Provide the [X, Y] coordinate of the cell's center where the given text is located.  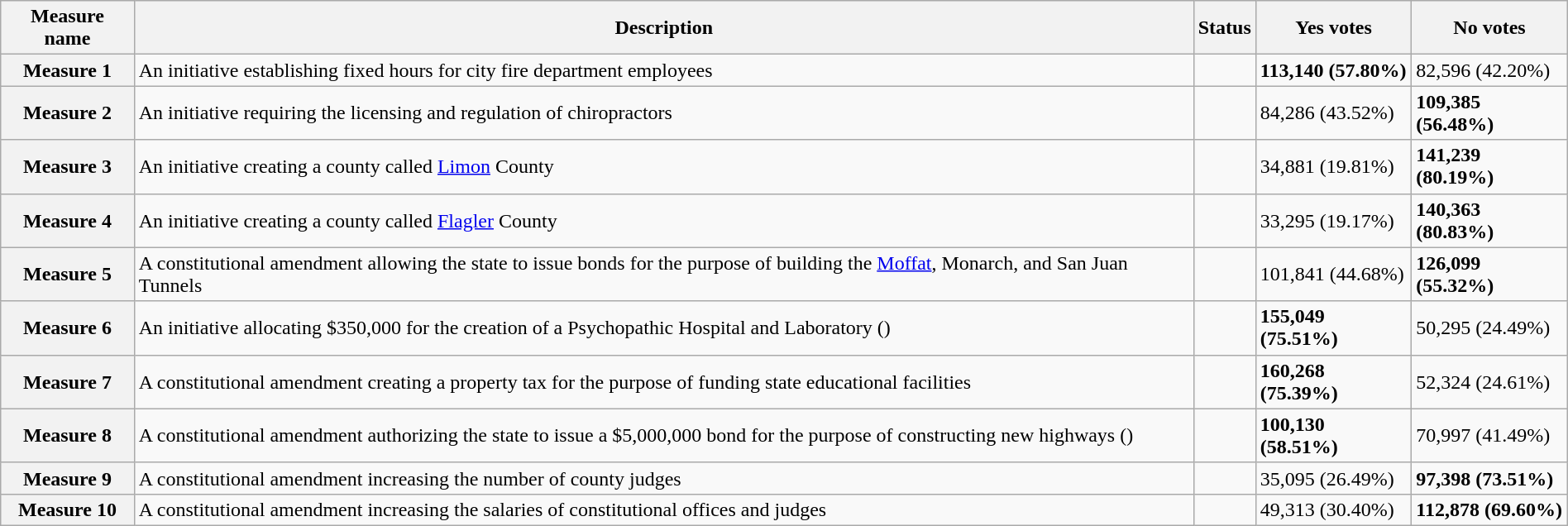
112,878 (69.60%) [1489, 509]
141,239 (80.19%) [1489, 167]
A constitutional amendment authorizing the state to issue a $5,000,000 bond for the purpose of constructing new highways () [663, 435]
A constitutional amendment increasing the salaries of constitutional offices and judges [663, 509]
Measure 4 [68, 220]
An initiative creating a county called Flagler County [663, 220]
Measure 3 [68, 167]
Measure 7 [68, 382]
An initiative establishing fixed hours for city fire department employees [663, 70]
109,385 (56.48%) [1489, 112]
155,049 (75.51%) [1333, 328]
100,130 (58.51%) [1333, 435]
50,295 (24.49%) [1489, 328]
Measure 1 [68, 70]
A constitutional amendment allowing the state to issue bonds for the purpose of building the Moffat, Monarch, and San Juan Tunnels [663, 275]
70,997 (41.49%) [1489, 435]
84,286 (43.52%) [1333, 112]
49,313 (30.40%) [1333, 509]
Measure 9 [68, 478]
No votes [1489, 28]
Measure 6 [68, 328]
Measure 8 [68, 435]
Measure name [68, 28]
Measure 5 [68, 275]
A constitutional amendment creating a property tax for the purpose of funding state educational facilities [663, 382]
160,268 (75.39%) [1333, 382]
A constitutional amendment increasing the number of county judges [663, 478]
Measure 10 [68, 509]
34,881 (19.81%) [1333, 167]
52,324 (24.61%) [1489, 382]
101,841 (44.68%) [1333, 275]
An initiative allocating $350,000 for the creation of a Psychopathic Hospital and Laboratory () [663, 328]
35,095 (26.49%) [1333, 478]
Yes votes [1333, 28]
140,363 (80.83%) [1489, 220]
97,398 (73.51%) [1489, 478]
An initiative creating a county called Limon County [663, 167]
126,099 (55.32%) [1489, 275]
113,140 (57.80%) [1333, 70]
An initiative requiring the licensing and regulation of chiropractors [663, 112]
33,295 (19.17%) [1333, 220]
82,596 (42.20%) [1489, 70]
Description [663, 28]
Measure 2 [68, 112]
Status [1224, 28]
